Provide the [X, Y] coordinate of the cell's center where the given text is located.  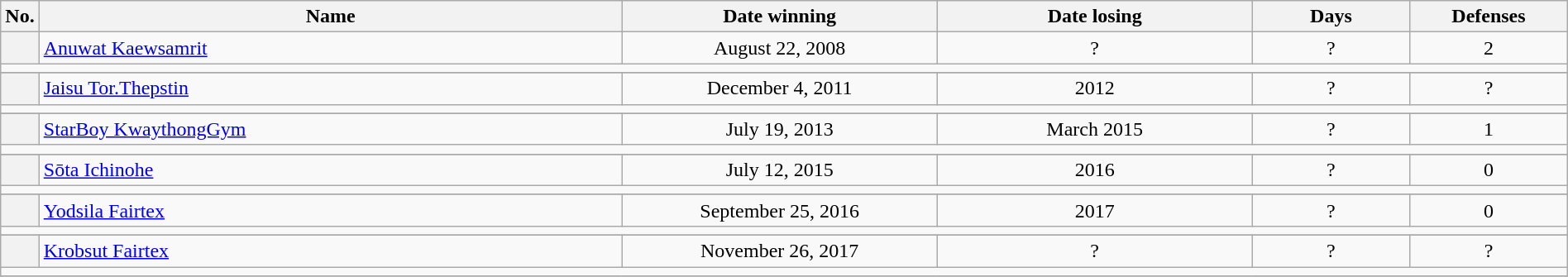
Krobsut Fairtex [331, 251]
2 [1489, 48]
December 4, 2011 [779, 88]
Date winning [779, 17]
Sōta Ichinohe [331, 170]
Name [331, 17]
July 19, 2013 [779, 129]
StarBoy KwaythongGym [331, 129]
November 26, 2017 [779, 251]
1 [1489, 129]
September 25, 2016 [779, 210]
Date losing [1095, 17]
2012 [1095, 88]
Defenses [1489, 17]
Yodsila Fairtex [331, 210]
July 12, 2015 [779, 170]
Anuwat Kaewsamrit [331, 48]
2016 [1095, 170]
No. [20, 17]
August 22, 2008 [779, 48]
Days [1331, 17]
2017 [1095, 210]
Jaisu Tor.Thepstin [331, 88]
March 2015 [1095, 129]
